Locate the cell with the specified text and output its (x, y) center coordinate. 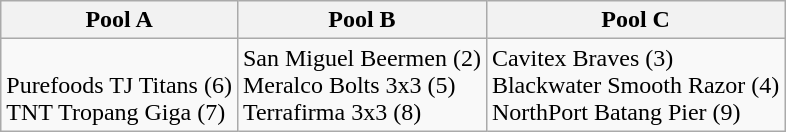
Cavitex Braves (3) Blackwater Smooth Razor (4) NorthPort Batang Pier (9) (635, 85)
Pool B (362, 20)
Purefoods TJ Titans (6) TNT Tropang Giga (7) (120, 85)
San Miguel Beermen (2) Meralco Bolts 3x3 (5) Terrafirma 3x3 (8) (362, 85)
Pool C (635, 20)
Pool A (120, 20)
